Scan for the cell matching the given text and deliver its (X, Y) coordinate at center. 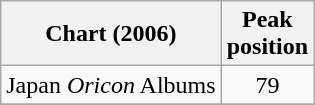
Japan Oricon Albums (111, 85)
Peakposition (267, 34)
Chart (2006) (111, 34)
79 (267, 85)
